Find where the given text appears and provide that cell's center as [x, y] coordinate. 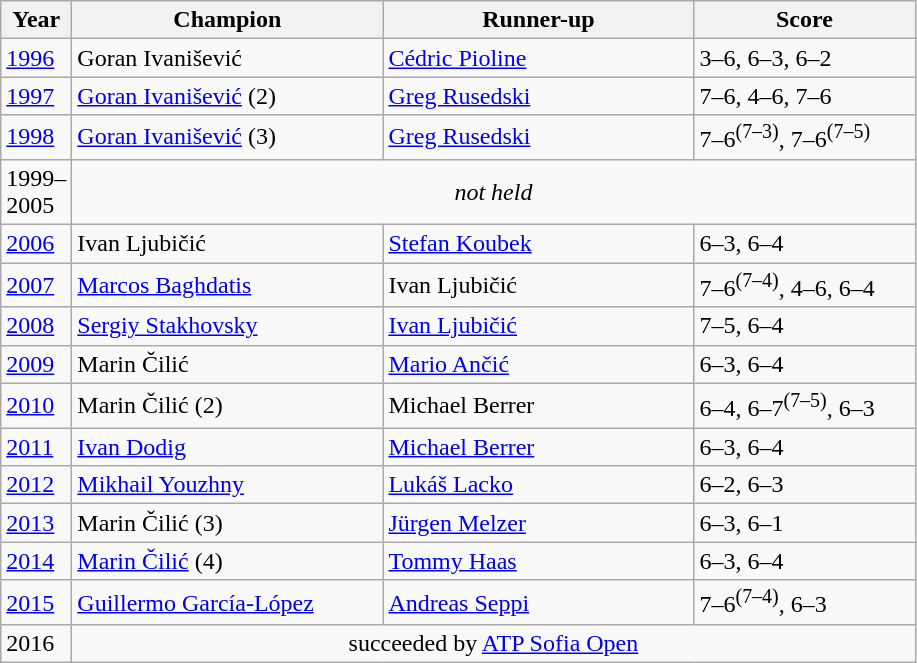
Marcos Baghdatis [228, 286]
2010 [36, 406]
Sergiy Stakhovsky [228, 326]
Mario Ančić [538, 364]
Marin Čilić (4) [228, 561]
2015 [36, 602]
1996 [36, 58]
1998 [36, 138]
1997 [36, 96]
Guillermo García-López [228, 602]
2011 [36, 447]
Goran Ivanišević (2) [228, 96]
Marin Čilić (2) [228, 406]
Tommy Haas [538, 561]
Marin Čilić (3) [228, 523]
Andreas Seppi [538, 602]
6–2, 6–3 [804, 485]
Lukáš Lacko [538, 485]
2006 [36, 244]
2014 [36, 561]
Year [36, 20]
7–5, 6–4 [804, 326]
7–6(7–4), 4–6, 6–4 [804, 286]
2013 [36, 523]
1999–2005 [36, 192]
3–6, 6–3, 6–2 [804, 58]
2007 [36, 286]
Jürgen Melzer [538, 523]
6–3, 6–1 [804, 523]
Marin Čilić [228, 364]
Goran Ivanišević [228, 58]
2016 [36, 644]
Goran Ivanišević (3) [228, 138]
Mikhail Youzhny [228, 485]
7–6(7–4), 6–3 [804, 602]
Stefan Koubek [538, 244]
Score [804, 20]
7–6, 4–6, 7–6 [804, 96]
2008 [36, 326]
Ivan Dodig [228, 447]
Champion [228, 20]
2009 [36, 364]
6–4, 6–7(7–5), 6–3 [804, 406]
2012 [36, 485]
Cédric Pioline [538, 58]
not held [494, 192]
7–6(7–3), 7–6(7–5) [804, 138]
succeeded by ATP Sofia Open [494, 644]
Runner-up [538, 20]
